Extract the [x, y] coordinate from the center of the cell holding the provided text.  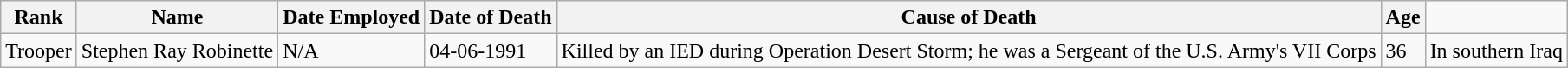
Stephen Ray Robinette [177, 51]
Name [177, 17]
Trooper [39, 51]
Killed by an IED during Operation Desert Storm; he was a Sergeant of the U.S. Army's VII Corps [969, 51]
Date Employed [352, 17]
36 [1402, 51]
N/A [352, 51]
Age [1402, 17]
04-06-1991 [491, 51]
Cause of Death [969, 17]
Rank [39, 17]
In southern Iraq [1496, 51]
Date of Death [491, 17]
